Return the [X, Y] coordinate for the center point of the cell that contains the specified text.  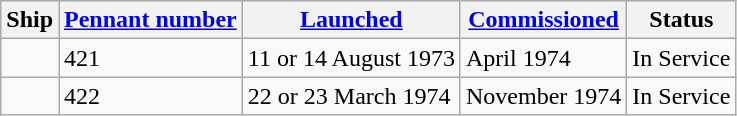
November 1974 [543, 96]
421 [151, 58]
Pennant number [151, 20]
11 or 14 August 1973 [351, 58]
22 or 23 March 1974 [351, 96]
422 [151, 96]
Launched [351, 20]
Commissioned [543, 20]
Ship [30, 20]
Status [682, 20]
April 1974 [543, 58]
